Output the [x, y] coordinate of the center of the cell containing the given text.  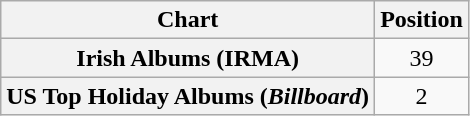
Irish Albums (IRMA) [188, 58]
US Top Holiday Albums (Billboard) [188, 96]
2 [422, 96]
Position [422, 20]
Chart [188, 20]
39 [422, 58]
